Provide the [x, y] coordinate of the cell's center where the given text is located.  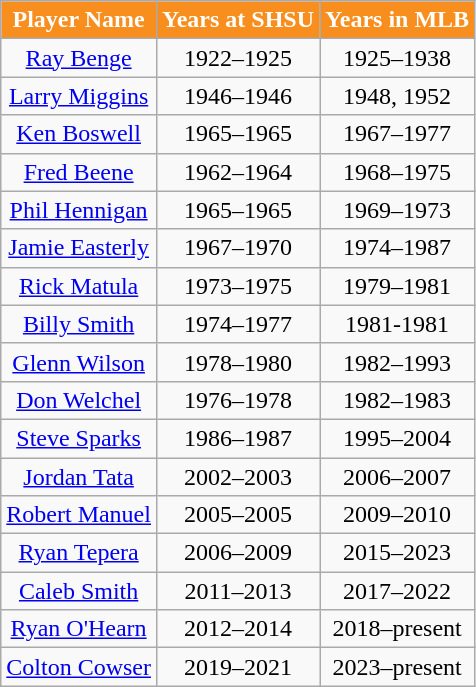
1974–1977 [238, 324]
Fred Beene [79, 172]
1946–1946 [238, 96]
1962–1964 [238, 172]
1925–1938 [398, 58]
2005–2005 [238, 515]
1948, 1952 [398, 96]
1986–1987 [238, 438]
1969–1973 [398, 210]
1981-1981 [398, 324]
Years in MLB [398, 20]
Larry Miggins [79, 96]
1968–1975 [398, 172]
Years at SHSU [238, 20]
Jamie Easterly [79, 248]
Ryan O'Hearn [79, 629]
1995–2004 [398, 438]
1967–1970 [238, 248]
2011–2013 [238, 591]
2023–present [398, 667]
1973–1975 [238, 286]
1982–1983 [398, 400]
2017–2022 [398, 591]
2015–2023 [398, 553]
Ray Benge [79, 58]
Player Name [79, 20]
2012–2014 [238, 629]
Steve Sparks [79, 438]
Phil Hennigan [79, 210]
Billy Smith [79, 324]
1967–1977 [398, 134]
Ryan Tepera [79, 553]
Rick Matula [79, 286]
1982–1993 [398, 362]
2006–2009 [238, 553]
Caleb Smith [79, 591]
2006–2007 [398, 477]
1974–1987 [398, 248]
Colton Cowser [79, 667]
Don Welchel [79, 400]
2009–2010 [398, 515]
1922–1925 [238, 58]
Jordan Tata [79, 477]
Ken Boswell [79, 134]
2019–2021 [238, 667]
Robert Manuel [79, 515]
Glenn Wilson [79, 362]
1979–1981 [398, 286]
2018–present [398, 629]
2002–2003 [238, 477]
1978–1980 [238, 362]
1976–1978 [238, 400]
